Extract the [X, Y] coordinate from the center of the cell holding the provided text.  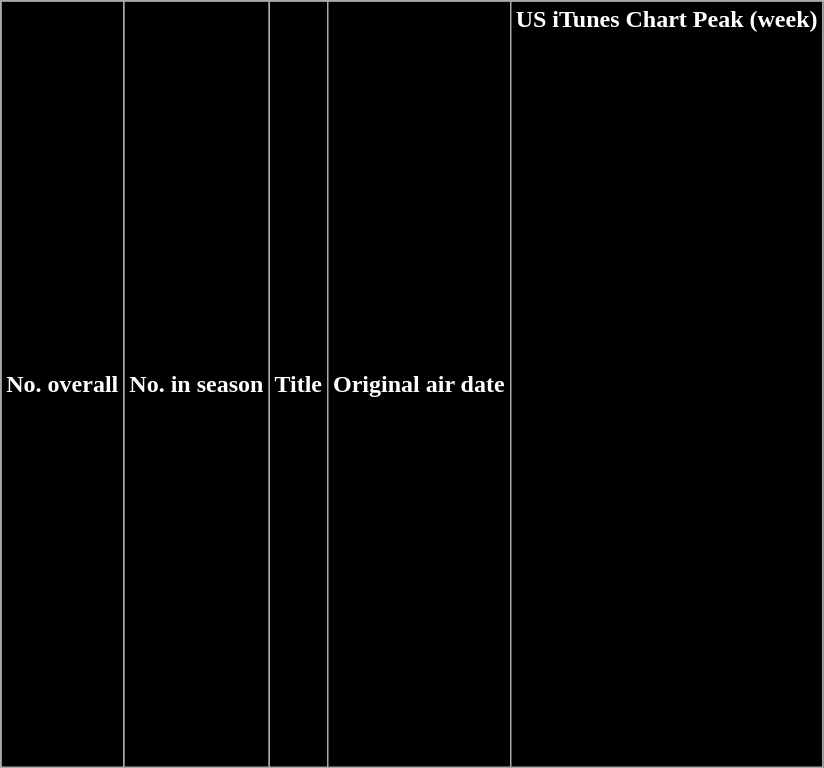
Title [298, 384]
US iTunes Chart Peak (week) [666, 384]
No. overall [62, 384]
Original air date [420, 384]
No. in season [196, 384]
